Scan for the cell matching the given text and deliver its (X, Y) coordinate at center. 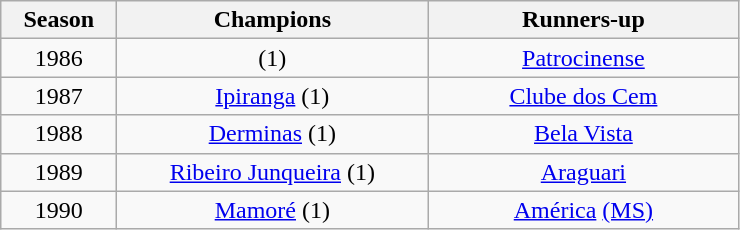
Runners-up (584, 20)
Season (59, 20)
1990 (59, 210)
Clube dos Cem (584, 96)
Champions (272, 20)
América (MS) (584, 210)
Patrocinense (584, 58)
1987 (59, 96)
Bela Vista (584, 134)
Ipiranga (1) (272, 96)
Mamoré (1) (272, 210)
Araguari (584, 172)
Ribeiro Junqueira (1) (272, 172)
Derminas (1) (272, 134)
1988 (59, 134)
1989 (59, 172)
(1) (272, 58)
1986 (59, 58)
